Output the (X, Y) coordinate of the center of the cell containing the given text.  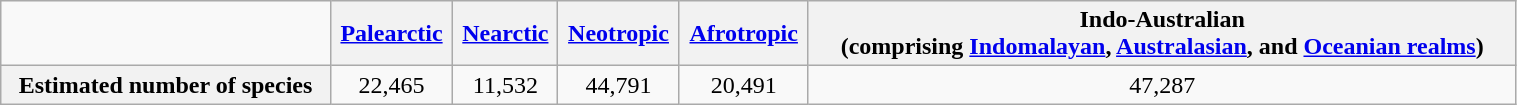
Estimated number of species (166, 85)
Indo-Australian(comprising Indomalayan, Australasian, and Oceanian realms) (1162, 34)
22,465 (391, 85)
Nearctic (506, 34)
11,532 (506, 85)
Afrotropic (744, 34)
20,491 (744, 85)
Neotropic (618, 34)
44,791 (618, 85)
47,287 (1162, 85)
Palearctic (391, 34)
